Return [x, y] of the center of cell containing provided text 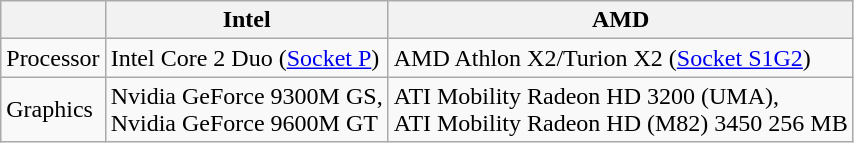
Nvidia GeForce 9300M GS,Nvidia GeForce 9600M GT [246, 110]
Graphics [53, 110]
Intel Core 2 Duo (Socket P) [246, 58]
Intel [246, 20]
AMD Athlon X2/Turion X2 (Socket S1G2) [620, 58]
AMD [620, 20]
ATI Mobility Radeon HD 3200 (UMA),ATI Mobility Radeon HD (M82) 3450 256 MB [620, 110]
Processor [53, 58]
